Provide the [x, y] coordinate of the cell's center where the given text is located.  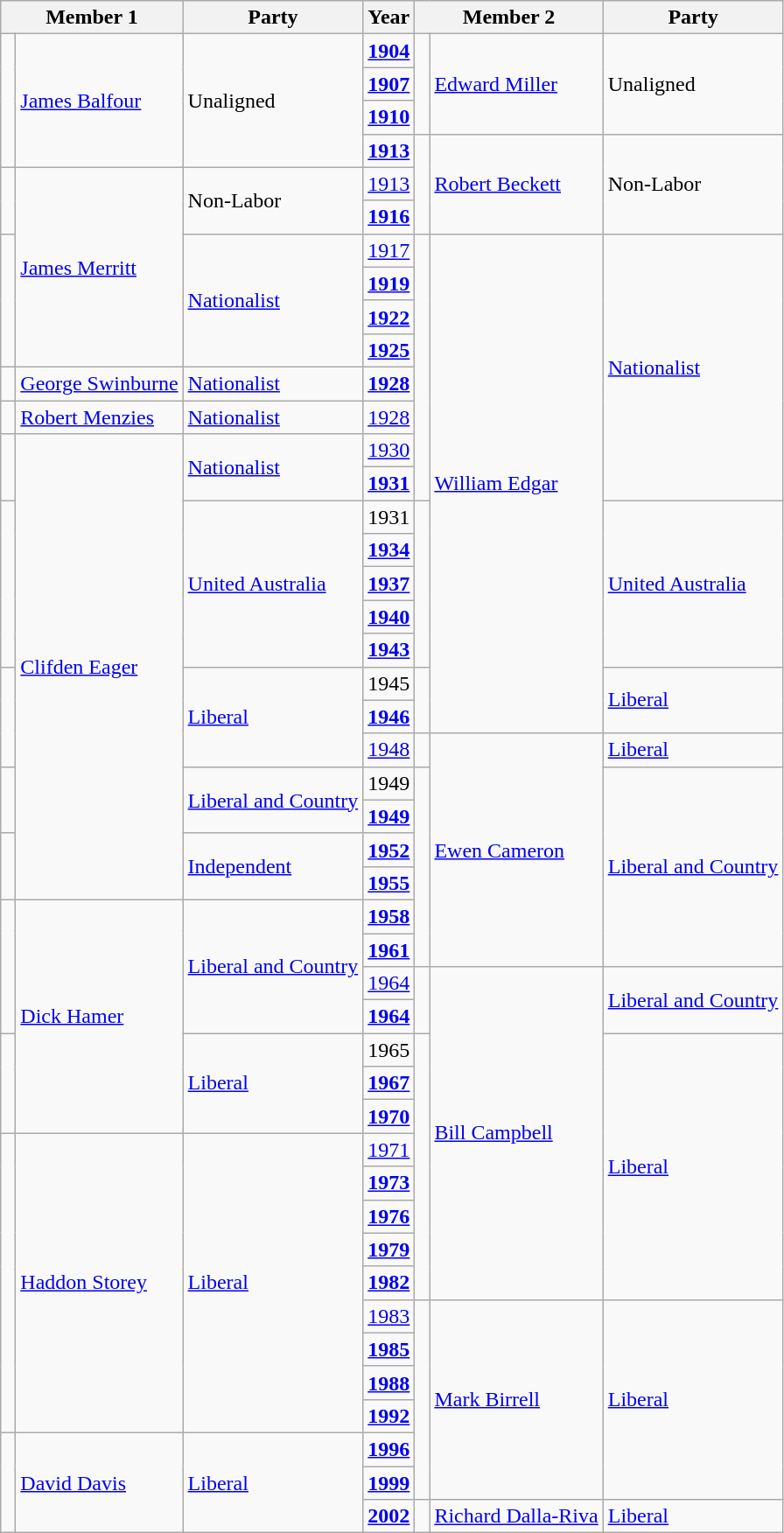
Dick Hamer [100, 1016]
Robert Menzies [100, 417]
Clifden Eager [100, 667]
1937 [388, 584]
1999 [388, 1483]
1934 [388, 550]
1983 [388, 1316]
1952 [388, 850]
1992 [388, 1416]
1982 [388, 1283]
1930 [388, 451]
William Edgar [516, 483]
Bill Campbell [516, 1134]
Robert Beckett [516, 184]
James Balfour [100, 101]
1967 [388, 1083]
1910 [388, 117]
1965 [388, 1050]
1971 [388, 1150]
1917 [388, 250]
Member 1 [92, 17]
1961 [388, 949]
Ewen Cameron [516, 850]
2002 [388, 1516]
David Davis [100, 1482]
1946 [388, 717]
1988 [388, 1382]
1976 [388, 1216]
Mark Birrell [516, 1399]
1973 [388, 1183]
Edward Miller [516, 84]
Haddon Storey [100, 1283]
1916 [388, 217]
1958 [388, 916]
1904 [388, 51]
1955 [388, 883]
1943 [388, 650]
1970 [388, 1116]
1985 [388, 1349]
1979 [388, 1249]
1948 [388, 750]
Independent [273, 866]
1922 [388, 317]
Year [388, 17]
Richard Dalla-Riva [516, 1516]
1996 [388, 1449]
1925 [388, 350]
James Merritt [100, 267]
George Swinburne [100, 383]
Member 2 [509, 17]
1919 [388, 283]
1945 [388, 683]
1907 [388, 84]
1940 [388, 617]
